Detect which cell encompasses the target text, then output its (X, Y) center coordinate. 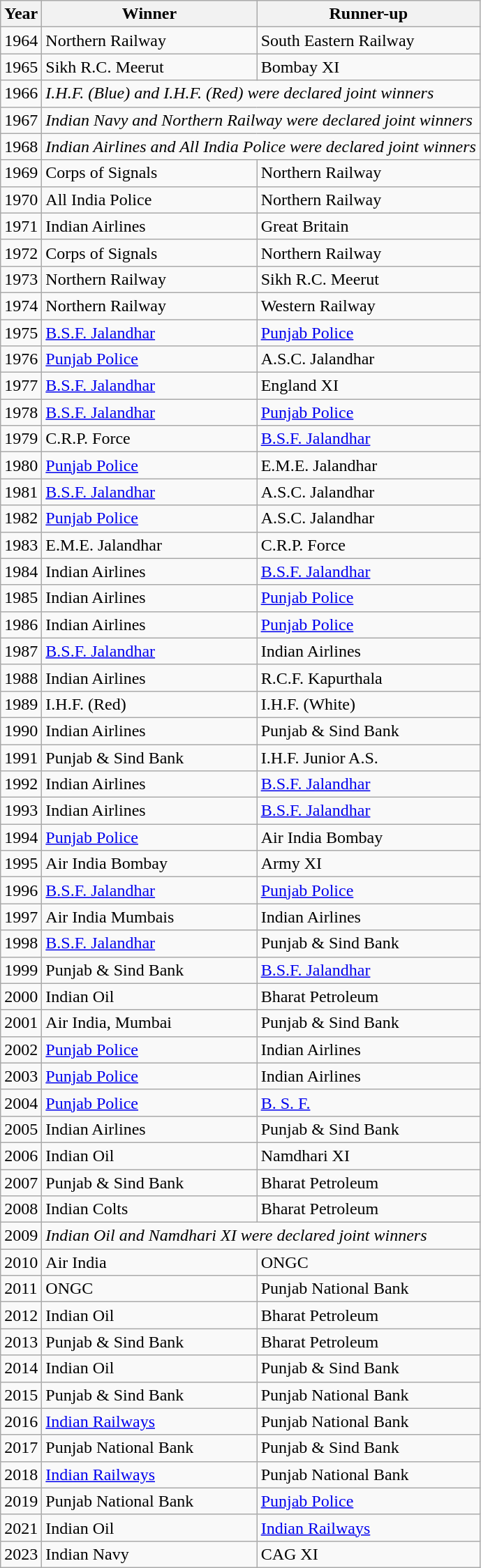
R.C.F. Kapurthala (369, 678)
1967 (21, 120)
1984 (21, 572)
2014 (21, 1368)
1995 (21, 864)
1970 (21, 200)
2004 (21, 1103)
Indian Navy (149, 1554)
Western Railway (369, 306)
2015 (21, 1395)
I.H.F. (Blue) and I.H.F. (Red) were declared joint winners (261, 94)
1965 (21, 67)
1980 (21, 465)
1993 (21, 811)
Winner (149, 14)
1998 (21, 943)
Great Britain (369, 226)
2019 (21, 1501)
2013 (21, 1342)
Runner-up (369, 14)
Year (21, 14)
Air India Mumbais (149, 917)
1986 (21, 625)
I.H.F. (White) (369, 704)
Army XI (369, 864)
1971 (21, 226)
1968 (21, 147)
2001 (21, 1023)
2016 (21, 1421)
Indian Oil and Namdhari XI were declared joint winners (261, 1236)
England XI (369, 386)
1992 (21, 784)
1991 (21, 757)
South Eastern Railway (369, 40)
1985 (21, 598)
1983 (21, 545)
1969 (21, 173)
2003 (21, 1076)
All India Police (149, 200)
2002 (21, 1050)
2007 (21, 1183)
1973 (21, 279)
1981 (21, 492)
1990 (21, 731)
1975 (21, 333)
2000 (21, 996)
CAG XI (369, 1554)
1979 (21, 439)
2012 (21, 1315)
Air India (149, 1262)
2009 (21, 1236)
2008 (21, 1209)
Bombay XI (369, 67)
B. S. F. (369, 1103)
1982 (21, 518)
2017 (21, 1448)
1978 (21, 412)
1966 (21, 94)
Indian Airlines and All India Police were declared joint winners (261, 147)
1964 (21, 40)
Indian Navy and Northern Railway were declared joint winners (261, 120)
2006 (21, 1156)
1976 (21, 359)
2018 (21, 1474)
1994 (21, 837)
I.H.F. (Red) (149, 704)
2021 (21, 1528)
1988 (21, 678)
2005 (21, 1129)
1989 (21, 704)
Namdhari XI (369, 1156)
1972 (21, 253)
2011 (21, 1289)
2023 (21, 1554)
1987 (21, 651)
1996 (21, 890)
Air India, Mumbai (149, 1023)
I.H.F. Junior A.S. (369, 757)
1977 (21, 386)
1997 (21, 917)
1999 (21, 970)
2010 (21, 1262)
Indian Colts (149, 1209)
1974 (21, 306)
